Identify which cell holds the provided text, then report its [x, y] central coordinate. 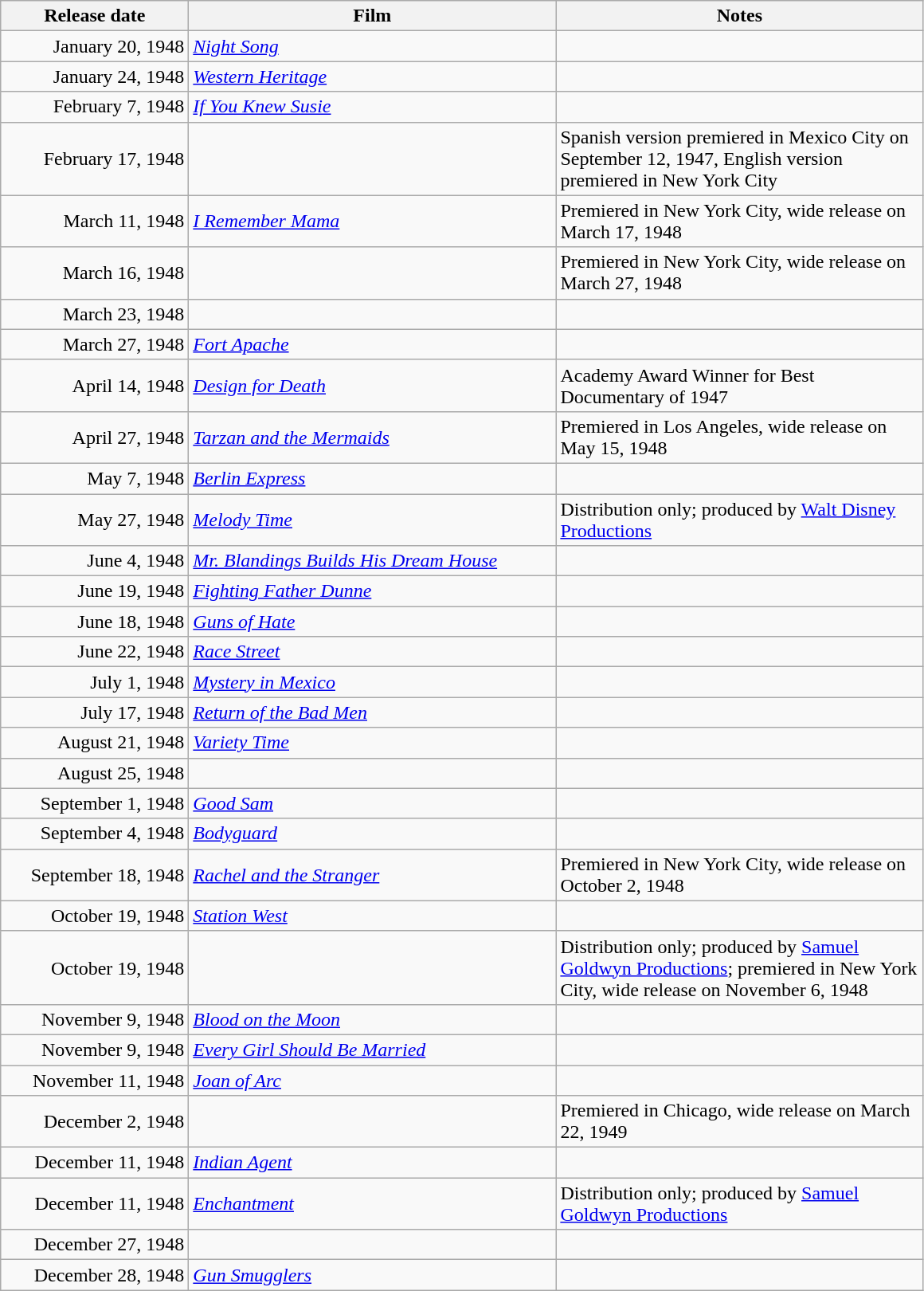
Station West [373, 916]
Berlin Express [373, 478]
Premiered in Chicago, wide release on March 22, 1949 [739, 1122]
Spanish version premiered in Mexico City on September 12, 1947, English version premiered in New York City [739, 159]
Premiered in Los Angeles, wide release on May 15, 1948 [739, 437]
Fort Apache [373, 344]
July 17, 1948 [95, 712]
September 18, 1948 [95, 875]
June 18, 1948 [95, 622]
June 19, 1948 [95, 591]
March 23, 1948 [95, 314]
April 27, 1948 [95, 437]
December 2, 1948 [95, 1122]
June 4, 1948 [95, 561]
Academy Award Winner for Best Documentary of 1947 [739, 386]
Mystery in Mexico [373, 682]
Good Sam [373, 803]
Notes [739, 16]
Variety Time [373, 743]
Distribution only; produced by Walt Disney Productions [739, 520]
August 21, 1948 [95, 743]
Premiered in New York City, wide release on March 17, 1948 [739, 222]
Guns of Hate [373, 622]
May 27, 1948 [95, 520]
December 28, 1948 [95, 1275]
March 11, 1948 [95, 222]
Race Street [373, 652]
Premiered in New York City, wide release on March 27, 1948 [739, 273]
Fighting Father Dunne [373, 591]
Mr. Blandings Builds His Dream House [373, 561]
January 24, 1948 [95, 77]
December 27, 1948 [95, 1245]
Distribution only; produced by Samuel Goldwyn Productions; premiered in New York City, wide release on November 6, 1948 [739, 967]
Design for Death [373, 386]
September 1, 1948 [95, 803]
April 14, 1948 [95, 386]
Western Heritage [373, 77]
Bodyguard [373, 834]
Indian Agent [373, 1163]
Film [373, 16]
If You Knew Susie [373, 107]
Distribution only; produced by Samuel Goldwyn Productions [739, 1203]
Every Girl Should Be Married [373, 1050]
May 7, 1948 [95, 478]
Melody Time [373, 520]
Release date [95, 16]
I Remember Mama [373, 222]
September 4, 1948 [95, 834]
November 11, 1948 [95, 1080]
August 25, 1948 [95, 773]
Night Song [373, 46]
July 1, 1948 [95, 682]
Return of the Bad Men [373, 712]
January 20, 1948 [95, 46]
Enchantment [373, 1203]
Joan of Arc [373, 1080]
Tarzan and the Mermaids [373, 437]
June 22, 1948 [95, 652]
Gun Smugglers [373, 1275]
February 7, 1948 [95, 107]
Rachel and the Stranger [373, 875]
Premiered in New York City, wide release on October 2, 1948 [739, 875]
Blood on the Moon [373, 1019]
March 16, 1948 [95, 273]
February 17, 1948 [95, 159]
March 27, 1948 [95, 344]
